Identify which cell holds the provided text, then report its (x, y) central coordinate. 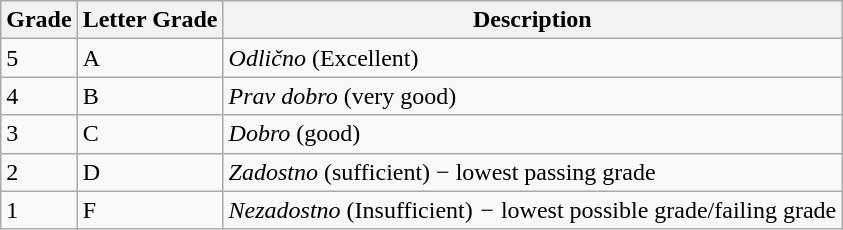
3 (39, 134)
Prav dobro (very good) (532, 96)
F (150, 210)
2 (39, 172)
A (150, 58)
1 (39, 210)
D (150, 172)
Grade (39, 20)
5 (39, 58)
Nezadostno (Insufficient) − lowest possible grade/failing grade (532, 210)
C (150, 134)
4 (39, 96)
Zadostno (sufficient) − lowest passing grade (532, 172)
Letter Grade (150, 20)
B (150, 96)
Odlično (Excellent) (532, 58)
Description (532, 20)
Dobro (good) (532, 134)
